Return [x, y] of the center of cell containing provided text 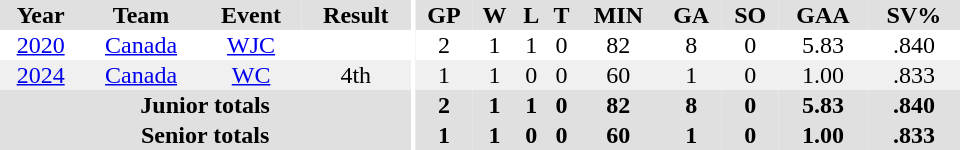
Senior totals [205, 135]
Year [40, 15]
MIN [618, 15]
L [531, 15]
Team [141, 15]
GA [691, 15]
SO [750, 15]
Junior totals [205, 105]
GP [444, 15]
WC [251, 75]
Event [251, 15]
4th [356, 75]
2024 [40, 75]
SV% [914, 15]
W [494, 15]
GAA [823, 15]
T [561, 15]
Result [356, 15]
2020 [40, 45]
WJC [251, 45]
